Return the [X, Y] coordinate for the center point of the cell that contains the specified text.  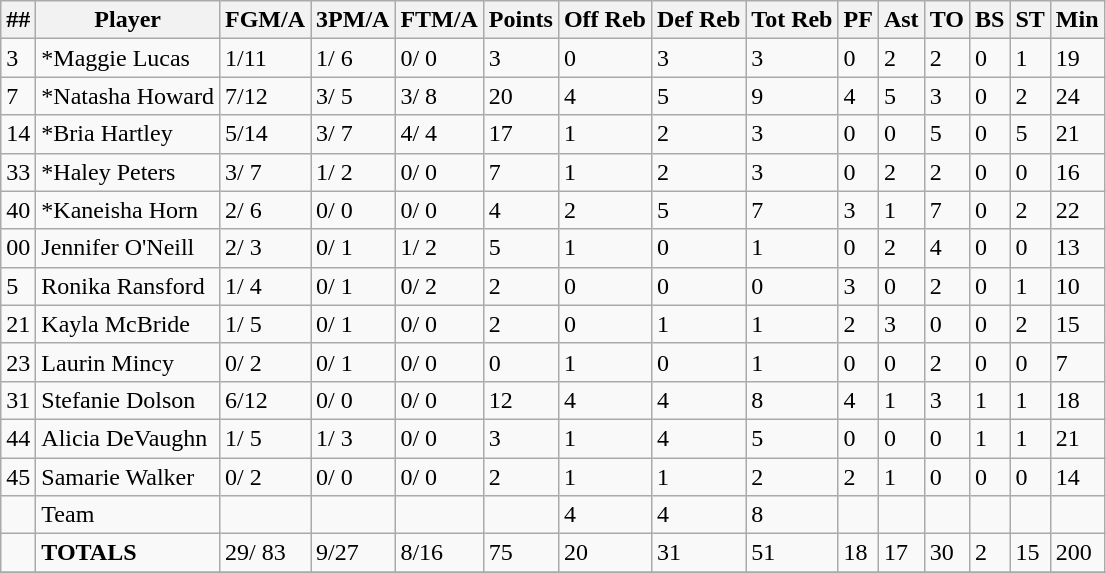
*Haley Peters [128, 172]
44 [18, 438]
24 [1077, 96]
## [18, 20]
Ronika Ransford [128, 286]
Player [128, 20]
29/ 83 [264, 553]
*Kaneisha Horn [128, 210]
3/ 5 [353, 96]
Points [520, 20]
75 [520, 553]
33 [18, 172]
6/12 [264, 400]
200 [1077, 553]
Team [128, 515]
Tot Reb [792, 20]
BS [989, 20]
40 [18, 210]
1/ 4 [264, 286]
Samarie Walker [128, 477]
22 [1077, 210]
Laurin Mincy [128, 362]
2/ 3 [264, 248]
FTM/A [439, 20]
13 [1077, 248]
19 [1077, 58]
Def Reb [698, 20]
TOTALS [128, 553]
TO [946, 20]
ST [1030, 20]
FGM/A [264, 20]
*Natasha Howard [128, 96]
10 [1077, 286]
Off Reb [604, 20]
3/ 8 [439, 96]
Stefanie Dolson [128, 400]
4/ 4 [439, 134]
Ast [901, 20]
7/12 [264, 96]
*Bria Hartley [128, 134]
1/ 6 [353, 58]
8/16 [439, 553]
Jennifer O'Neill [128, 248]
2/ 6 [264, 210]
9/27 [353, 553]
51 [792, 553]
5/14 [264, 134]
30 [946, 553]
16 [1077, 172]
Min [1077, 20]
*Maggie Lucas [128, 58]
Alicia DeVaughn [128, 438]
1/11 [264, 58]
45 [18, 477]
9 [792, 96]
PF [858, 20]
1/ 3 [353, 438]
23 [18, 362]
3PM/A [353, 20]
Kayla McBride [128, 324]
00 [18, 248]
12 [520, 400]
